Find where the given text appears and provide that cell's center as (x, y) coordinate. 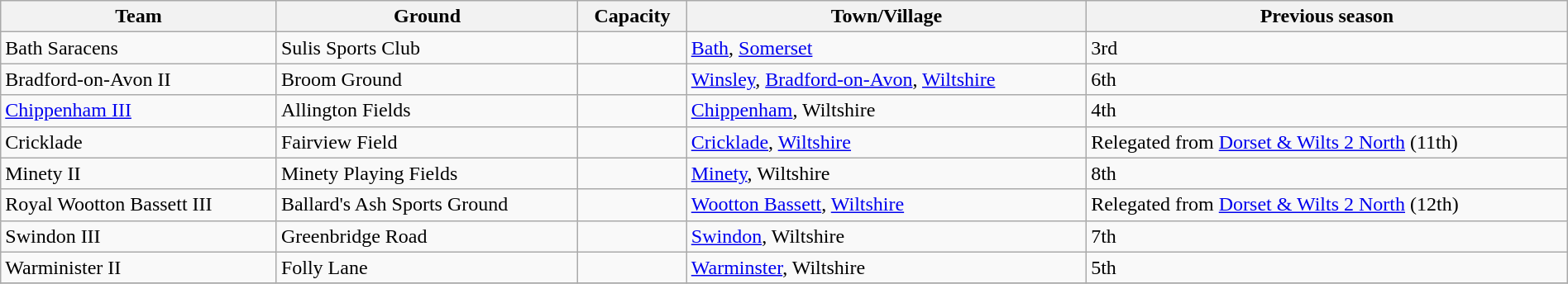
Chippenham III (139, 111)
Sulis Sports Club (427, 48)
Warminister II (139, 267)
5th (1327, 267)
3rd (1327, 48)
Ground (427, 17)
Bath, Somerset (887, 48)
Previous season (1327, 17)
Greenbridge Road (427, 236)
7th (1327, 236)
Wootton Bassett, Wiltshire (887, 205)
Relegated from Dorset & Wilts 2 North (12th) (1327, 205)
Town/Village (887, 17)
Chippenham, Wiltshire (887, 111)
Minety II (139, 173)
Winsley, Bradford-on-Avon, Wiltshire (887, 79)
Swindon III (139, 236)
Team (139, 17)
Relegated from Dorset & Wilts 2 North (11th) (1327, 142)
Fairview Field (427, 142)
Allington Fields (427, 111)
8th (1327, 173)
Bradford-on-Avon II (139, 79)
Ballard's Ash Sports Ground (427, 205)
4th (1327, 111)
Warminster, Wiltshire (887, 267)
Capacity (633, 17)
Cricklade, Wiltshire (887, 142)
Minety, Wiltshire (887, 173)
Bath Saracens (139, 48)
6th (1327, 79)
Minety Playing Fields (427, 173)
Broom Ground (427, 79)
Swindon, Wiltshire (887, 236)
Cricklade (139, 142)
Folly Lane (427, 267)
Royal Wootton Bassett III (139, 205)
